Pinpoint the cell where the given text exists, returning its [x, y] midpoint coordinate. 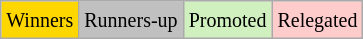
Winners [40, 20]
Runners-up [131, 20]
Promoted [228, 20]
Relegated [318, 20]
